Capture the cell that displays the provided text and extract its (x, y) central coordinate. 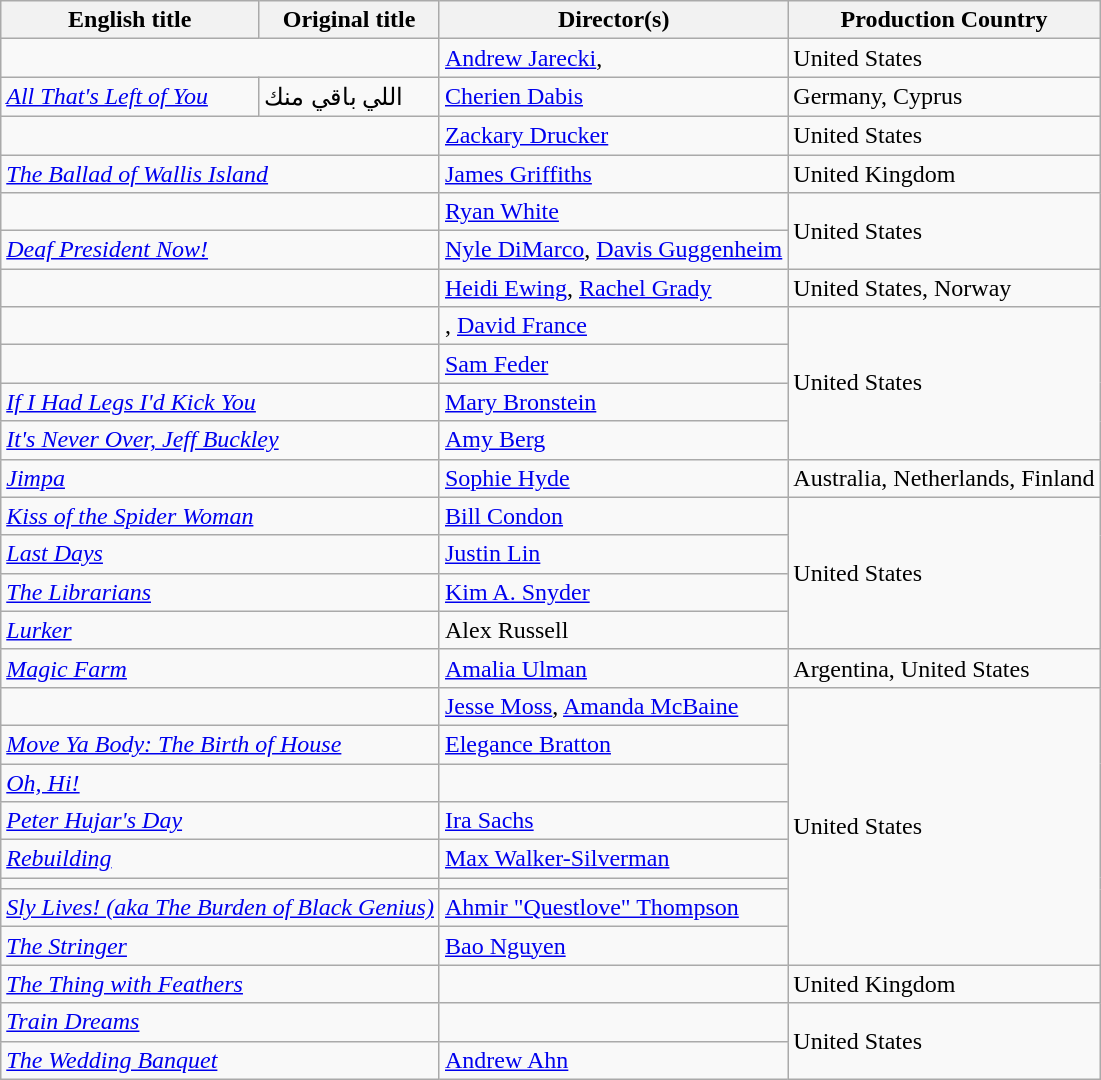
Andrew Jarecki, (613, 58)
Max Walker-Silverman (613, 859)
Mary Bronstein (613, 402)
Australia, Netherlands, Finland (944, 478)
Sophie Hyde (613, 478)
United States, Norway (944, 288)
Jimpa (220, 478)
Bao Nguyen (613, 946)
Original title (350, 20)
Cherien Dabis (613, 97)
Alex Russell (613, 630)
Heidi Ewing, Rachel Grady (613, 288)
Amy Berg (613, 440)
Train Dreams (220, 1022)
English title (130, 20)
Zackary Drucker (613, 135)
Oh, Hi! (220, 783)
It's Never Over, Jeff Buckley (220, 440)
Lurker (220, 630)
The Stringer (220, 946)
Ahmir "Questlove" Thompson (613, 908)
The Wedding Banquet (220, 1060)
Elegance Bratton (613, 744)
Ira Sachs (613, 821)
Jesse Moss, Amanda McBaine (613, 706)
Move Ya Body: The Birth of House (220, 744)
, David France (613, 326)
Production Country (944, 20)
Last Days (220, 554)
Nyle DiMarco, Davis Guggenheim (613, 250)
Germany, Cyprus (944, 97)
Magic Farm (220, 668)
James Griffiths (613, 173)
Amalia Ulman (613, 668)
Sam Feder (613, 364)
Ryan White (613, 212)
Kim A. Snyder (613, 592)
The Thing with Feathers (220, 984)
Deaf President Now! (220, 250)
The Librarians (220, 592)
اللي باقي منك (350, 97)
The Ballad of Wallis Island (220, 173)
Kiss of the Spider Woman (220, 516)
Bill Condon (613, 516)
Sly Lives! (aka The Burden of Black Genius) (220, 908)
If I Had Legs I'd Kick You (220, 402)
Director(s) (613, 20)
All That's Left of You (130, 97)
Justin Lin (613, 554)
Peter Hujar's Day (220, 821)
Rebuilding (220, 859)
Argentina, United States (944, 668)
Andrew Ahn (613, 1060)
